Return (X, Y) of the center of cell containing provided text 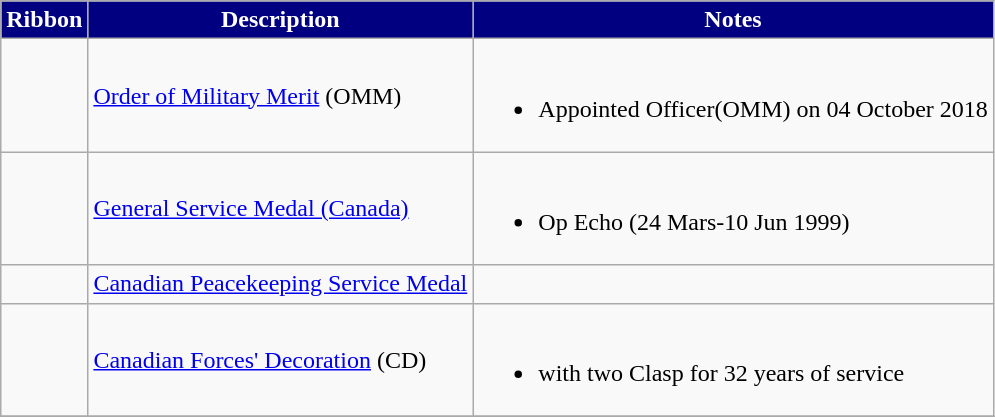
Appointed Officer(OMM) on 04 October 2018 (734, 96)
Order of Military Merit (OMM) (280, 96)
General Service Medal (Canada) (280, 208)
Canadian Peacekeeping Service Medal (280, 284)
with two Clasp for 32 years of service (734, 360)
Notes (734, 20)
Ribbon (44, 20)
Op Echo (24 Mars-10 Jun 1999) (734, 208)
Canadian Forces' Decoration (CD) (280, 360)
Description (280, 20)
